Identify which cell holds the provided text, then report its [X, Y] central coordinate. 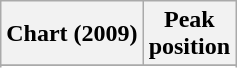
Chart (2009) [72, 34]
Peakposition [189, 34]
